Locate the cell with the specified text and output its [X, Y] center coordinate. 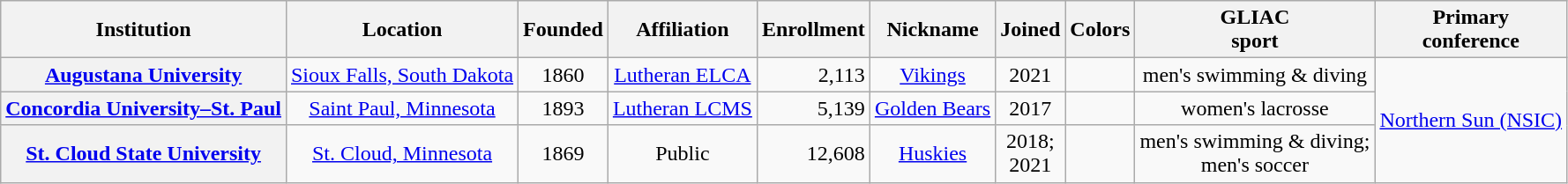
men's swimming & diving [1255, 75]
Huskies [932, 153]
St. Cloud State University [144, 153]
Golden Bears [932, 108]
2,113 [813, 75]
Joined [1030, 30]
GLIACsport [1255, 30]
Sioux Falls, South Dakota [402, 75]
Augustana University [144, 75]
Colors [1101, 30]
1869 [564, 153]
Location [402, 30]
Nickname [932, 30]
12,608 [813, 153]
Vikings [932, 75]
Public [683, 153]
Lutheran LCMS [683, 108]
men's swimming & diving;men's soccer [1255, 153]
Enrollment [813, 30]
Northern Sun (NSIC) [1471, 120]
Concordia University–St. Paul [144, 108]
Saint Paul, Minnesota [402, 108]
St. Cloud, Minnesota [402, 153]
2018;2021 [1030, 153]
2021 [1030, 75]
2017 [1030, 108]
1860 [564, 75]
5,139 [813, 108]
Founded [564, 30]
1893 [564, 108]
Institution [144, 30]
women's lacrosse [1255, 108]
Lutheran ELCA [683, 75]
Affiliation [683, 30]
Primaryconference [1471, 30]
